Search for the cell housing the specified text and yield its (x, y) center coordinate. 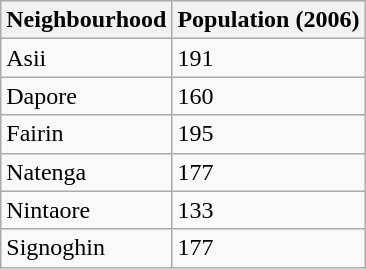
Signoghin (86, 248)
Asii (86, 58)
160 (268, 96)
Dapore (86, 96)
133 (268, 210)
191 (268, 58)
Natenga (86, 172)
Population (2006) (268, 20)
Neighbourhood (86, 20)
Fairin (86, 134)
Nintaore (86, 210)
195 (268, 134)
